Return [X, Y] of the center of cell containing provided text 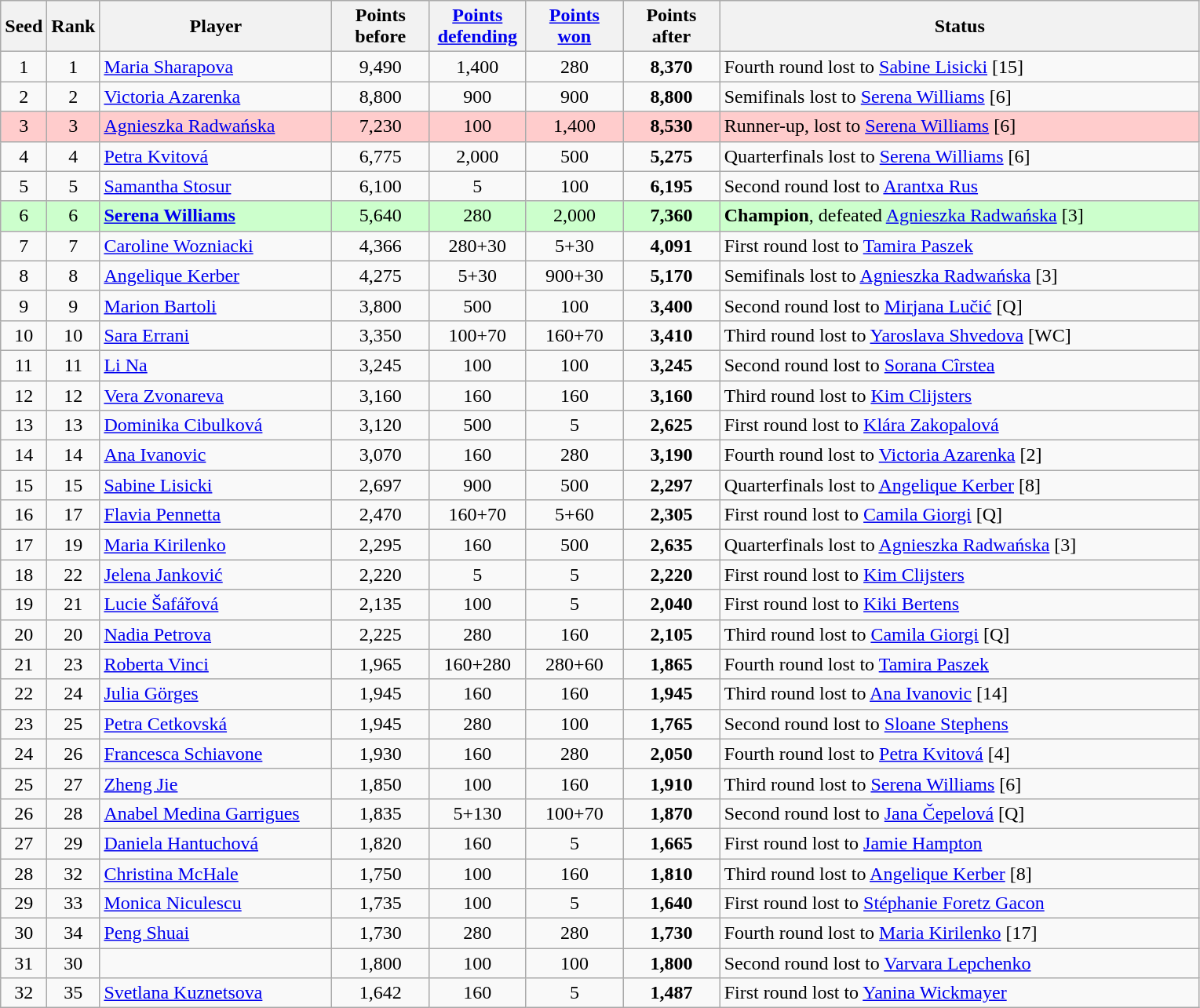
Maria Kirilenko [216, 545]
Second round lost to Sloane Stephens [959, 724]
5,170 [672, 276]
First round lost to Klára Zakopalová [959, 425]
31 [24, 963]
First round lost to Jamie Hampton [959, 843]
2,635 [672, 545]
Samantha Stosur [216, 186]
280+60 [574, 664]
Svetlana Kuznetsova [216, 993]
Second round lost to Mirjana Lučić [Q] [959, 305]
Petra Kvitová [216, 156]
1,850 [381, 783]
Daniela Hantuchová [216, 843]
Semifinals lost to Serena Williams [6] [959, 97]
Sara Errani [216, 335]
Third round lost to Ana Ivanovic [14] [959, 694]
Points before [381, 27]
1,750 [381, 874]
Serena Williams [216, 216]
5+60 [574, 515]
1,870 [672, 813]
Third round lost to Camila Giorgi [Q] [959, 634]
Seed [24, 27]
34 [74, 933]
Fourth round lost to Maria Kirilenko [17] [959, 933]
160+280 [478, 664]
Roberta Vinci [216, 664]
Monica Niculescu [216, 904]
35 [74, 993]
Third round lost to Kim Clijsters [959, 395]
2,040 [672, 604]
Angelique Kerber [216, 276]
18 [24, 575]
2,105 [672, 634]
First round lost to Tamira Paszek [959, 246]
Third round lost to Yaroslava Shvedova [WC] [959, 335]
Julia Görges [216, 694]
2,135 [381, 604]
8,370 [672, 67]
9,490 [381, 67]
Ana Ivanovic [216, 455]
Second round lost to Jana Čepelová [Q] [959, 813]
2,050 [672, 754]
5,275 [672, 156]
Semifinals lost to Agnieszka Radwańska [3] [959, 276]
Christina McHale [216, 874]
1,735 [381, 904]
1,640 [672, 904]
1,642 [381, 993]
Flavia Pennetta [216, 515]
Points after [672, 27]
16 [24, 515]
2,305 [672, 515]
Li Na [216, 365]
4,091 [672, 246]
5,640 [381, 216]
Fourth round lost to Sabine Lisicki [15] [959, 67]
6,775 [381, 156]
Third round lost to Angelique Kerber [8] [959, 874]
3,070 [381, 455]
1,810 [672, 874]
Fourth round lost to Petra Kvitová [4] [959, 754]
Sabine Lisicki [216, 485]
2,225 [381, 634]
3,120 [381, 425]
4,366 [381, 246]
Fourth round lost to Tamira Paszek [959, 664]
1,820 [381, 843]
Quarterfinals lost to Angelique Kerber [8] [959, 485]
First round lost to Stéphanie Foretz Gacon [959, 904]
3,800 [381, 305]
1,865 [672, 664]
4,275 [381, 276]
5+130 [478, 813]
3,350 [381, 335]
Francesca Schiavone [216, 754]
Petra Cetkovská [216, 724]
6,195 [672, 186]
Second round lost to Arantxa Rus [959, 186]
33 [74, 904]
1,930 [381, 754]
Points defending [478, 27]
Anabel Medina Garrigues [216, 813]
Second round lost to Sorana Cîrstea [959, 365]
Agnieszka Radwańska [216, 126]
Jelena Janković [216, 575]
Second round lost to Varvara Lepchenko [959, 963]
2,295 [381, 545]
1,910 [672, 783]
3,190 [672, 455]
Third round lost to Serena Williams [6] [959, 783]
Lucie Šafářová [216, 604]
First round lost to Yanina Wickmayer [959, 993]
7,230 [381, 126]
Quarterfinals lost to Serena Williams [6] [959, 156]
Victoria Azarenka [216, 97]
Peng Shuai [216, 933]
Zheng Jie [216, 783]
1,835 [381, 813]
Dominika Cibulková [216, 425]
First round lost to Kiki Bertens [959, 604]
Runner-up, lost to Serena Williams [6] [959, 126]
Vera Zvonareva [216, 395]
Status [959, 27]
Nadia Petrova [216, 634]
1,665 [672, 843]
7,360 [672, 216]
Fourth round lost to Victoria Azarenka [2] [959, 455]
6,100 [381, 186]
1,487 [672, 993]
Points won [574, 27]
2,697 [381, 485]
First round lost to Kim Clijsters [959, 575]
1,765 [672, 724]
2,625 [672, 425]
Player [216, 27]
8,530 [672, 126]
Caroline Wozniacki [216, 246]
280+30 [478, 246]
First round lost to Camila Giorgi [Q] [959, 515]
Champion, defeated Agnieszka Radwańska [3] [959, 216]
Rank [74, 27]
Marion Bartoli [216, 305]
3,410 [672, 335]
1,965 [381, 664]
Maria Sharapova [216, 67]
900+30 [574, 276]
3,400 [672, 305]
2,470 [381, 515]
2,297 [672, 485]
Quarterfinals lost to Agnieszka Radwańska [3] [959, 545]
